Provide the [X, Y] coordinate of the cell's center where the given text is located.  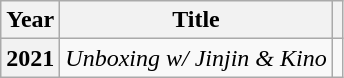
Unboxing w/ Jinjin & Kino [196, 58]
Title [196, 20]
2021 [30, 58]
Year [30, 20]
